Detect which cell encompasses the target text, then output its [X, Y] center coordinate. 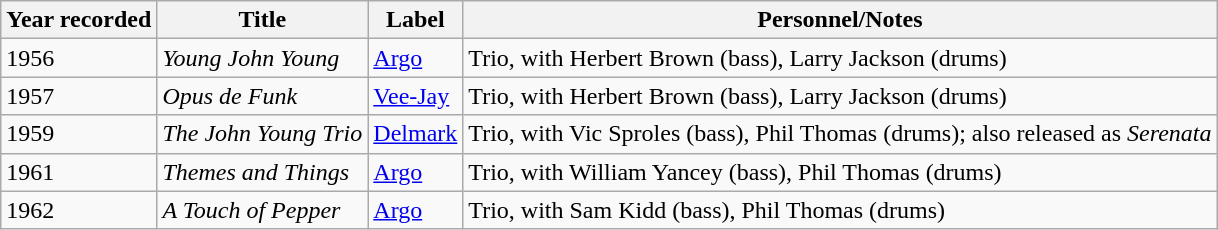
Vee-Jay [416, 96]
1961 [79, 172]
1956 [79, 58]
Trio, with William Yancey (bass), Phil Thomas (drums) [840, 172]
1959 [79, 134]
Year recorded [79, 20]
Delmark [416, 134]
Trio, with Vic Sproles (bass), Phil Thomas (drums); also released as Serenata [840, 134]
A Touch of Pepper [262, 210]
Personnel/Notes [840, 20]
1957 [79, 96]
Label [416, 20]
Themes and Things [262, 172]
Trio, with Sam Kidd (bass), Phil Thomas (drums) [840, 210]
Opus de Funk [262, 96]
1962 [79, 210]
Title [262, 20]
Young John Young [262, 58]
The John Young Trio [262, 134]
